Pinpoint the cell where the given text exists, returning its [X, Y] midpoint coordinate. 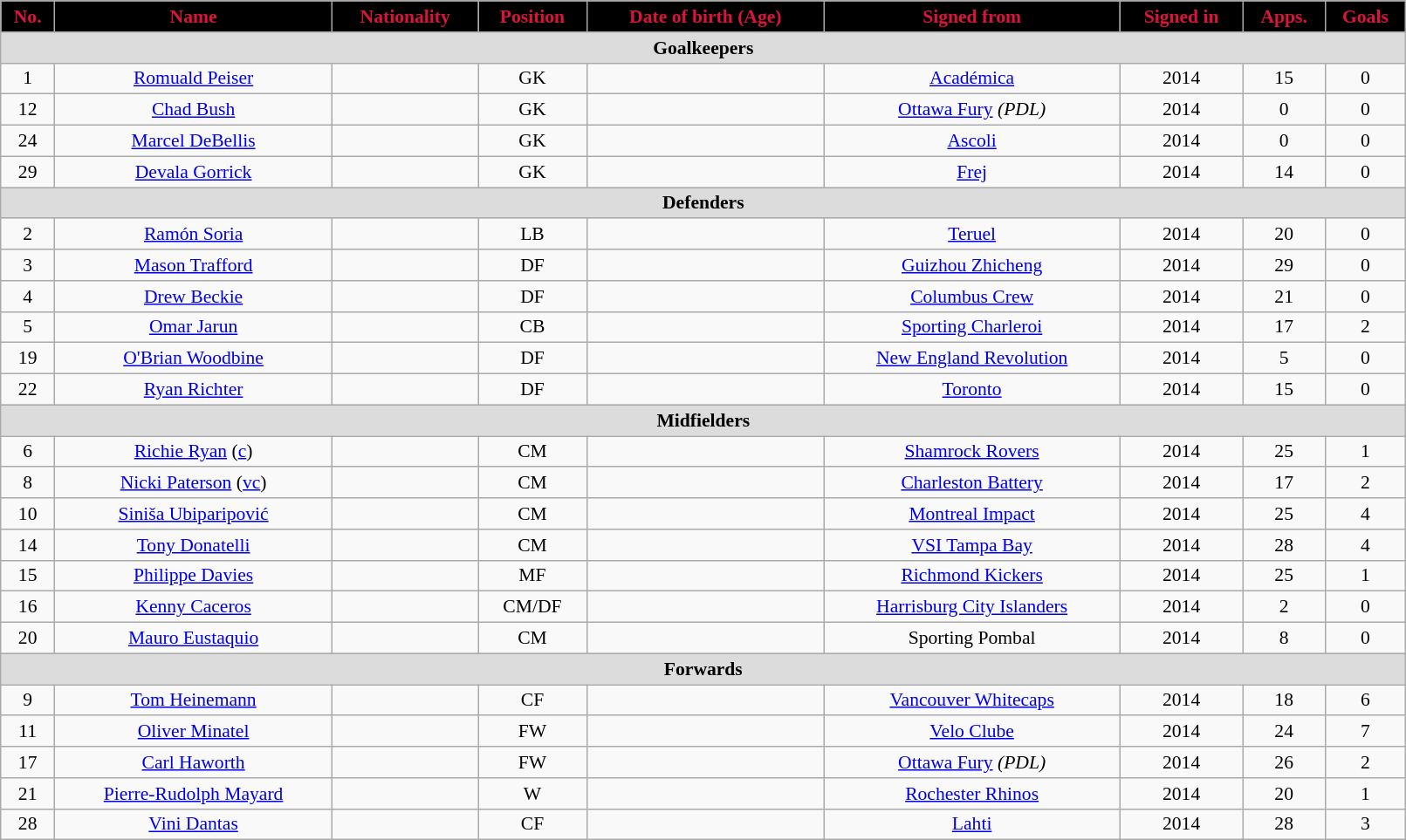
Velo Clube [972, 732]
Toronto [972, 390]
Signed from [972, 17]
VSI Tampa Bay [972, 545]
New England Revolution [972, 359]
7 [1365, 732]
Teruel [972, 235]
Kenny Caceros [194, 607]
Forwards [703, 669]
11 [28, 732]
CM/DF [532, 607]
19 [28, 359]
Mauro Eustaquio [194, 639]
Devala Gorrick [194, 172]
Sporting Charleroi [972, 327]
Oliver Minatel [194, 732]
Ascoli [972, 141]
Chad Bush [194, 110]
12 [28, 110]
No. [28, 17]
Date of birth (Age) [705, 17]
Vancouver Whitecaps [972, 700]
Drew Beckie [194, 297]
Marcel DeBellis [194, 141]
Frej [972, 172]
Name [194, 17]
Mason Trafford [194, 265]
Richie Ryan (c) [194, 452]
Siniša Ubiparipović [194, 514]
Romuald Peiser [194, 79]
W [532, 794]
Columbus Crew [972, 297]
Vini Dantas [194, 824]
Ramón Soria [194, 235]
Nationality [405, 17]
Guizhou Zhicheng [972, 265]
LB [532, 235]
Defenders [703, 203]
Montreal Impact [972, 514]
Position [532, 17]
18 [1284, 700]
Pierre-Rudolph Mayard [194, 794]
Omar Jarun [194, 327]
Carl Haworth [194, 762]
10 [28, 514]
Sporting Pombal [972, 639]
Apps. [1284, 17]
Richmond Kickers [972, 576]
Tom Heinemann [194, 700]
Académica [972, 79]
Midfielders [703, 420]
Charleston Battery [972, 483]
Nicki Paterson (vc) [194, 483]
O'Brian Woodbine [194, 359]
26 [1284, 762]
MF [532, 576]
Tony Donatelli [194, 545]
Harrisburg City Islanders [972, 607]
CB [532, 327]
Shamrock Rovers [972, 452]
Goalkeepers [703, 48]
16 [28, 607]
Goals [1365, 17]
Philippe Davies [194, 576]
22 [28, 390]
9 [28, 700]
Ryan Richter [194, 390]
Rochester Rhinos [972, 794]
Signed in [1182, 17]
Lahti [972, 824]
